Pinpoint the cell where the given text exists, returning its (X, Y) midpoint coordinate. 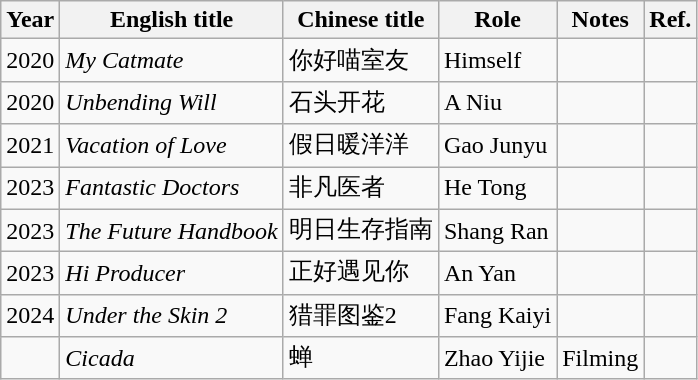
Ref. (670, 20)
Hi Producer (172, 274)
A Niu (497, 102)
Year (30, 20)
Cicada (172, 358)
非凡医者 (360, 188)
Under the Skin 2 (172, 316)
Fantastic Doctors (172, 188)
你好喵室友 (360, 60)
明日生存指南 (360, 230)
猎罪图鉴2 (360, 316)
Notes (600, 20)
English title (172, 20)
Gao Junyu (497, 146)
Himself (497, 60)
石头开花 (360, 102)
He Tong (497, 188)
Role (497, 20)
Shang Ran (497, 230)
假日暖洋洋 (360, 146)
蝉 (360, 358)
Filming (600, 358)
My Catmate (172, 60)
正好遇见你 (360, 274)
Fang Kaiyi (497, 316)
Zhao Yijie (497, 358)
Unbending Will (172, 102)
The Future Handbook (172, 230)
2024 (30, 316)
Vacation of Love (172, 146)
Chinese title (360, 20)
An Yan (497, 274)
2021 (30, 146)
